Determine the (X, Y) coordinate at the center of the cell enclosing the given text.  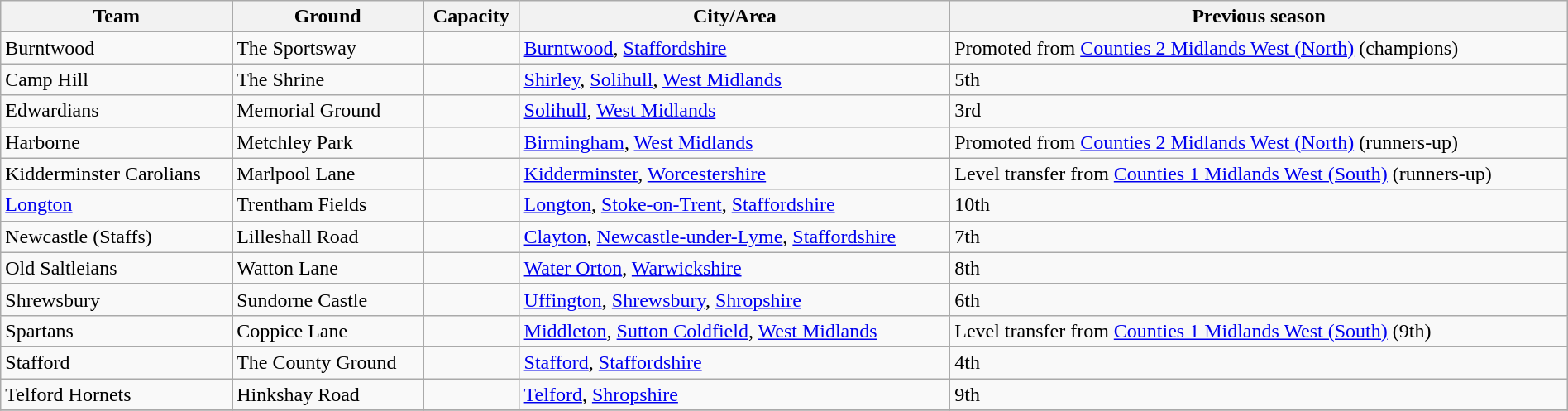
Level transfer from Counties 1 Midlands West (South) (9th) (1259, 331)
Clayton, Newcastle-under-Lyme, Staffordshire (734, 237)
Telford Hornets (117, 394)
Shrewsbury (117, 299)
Capacity (471, 17)
9th (1259, 394)
Uffington, Shrewsbury, Shropshire (734, 299)
Previous season (1259, 17)
6th (1259, 299)
Shirley, Solihull, West Midlands (734, 79)
7th (1259, 237)
Burntwood, Staffordshire (734, 48)
Stafford, Staffordshire (734, 362)
Telford, Shropshire (734, 394)
The Shrine (327, 79)
Promoted from Counties 2 Midlands West (North) (runners-up) (1259, 142)
Lilleshall Road (327, 237)
Water Orton, Warwickshire (734, 268)
Burntwood (117, 48)
Stafford (117, 362)
Marlpool Lane (327, 174)
Memorial Ground (327, 111)
Middleton, Sutton Coldfield, West Midlands (734, 331)
Sundorne Castle (327, 299)
Kidderminster, Worcestershire (734, 174)
Longton, Stoke-on-Trent, Staffordshire (734, 205)
Watton Lane (327, 268)
Ground (327, 17)
City/Area (734, 17)
Promoted from Counties 2 Midlands West (North) (champions) (1259, 48)
3rd (1259, 111)
Newcastle (Staffs) (117, 237)
Team (117, 17)
10th (1259, 205)
Camp Hill (117, 79)
Edwardians (117, 111)
Level transfer from Counties 1 Midlands West (South) (runners-up) (1259, 174)
Harborne (117, 142)
Kidderminster Carolians (117, 174)
Coppice Lane (327, 331)
8th (1259, 268)
Hinkshay Road (327, 394)
Metchley Park (327, 142)
Trentham Fields (327, 205)
Birmingham, West Midlands (734, 142)
Spartans (117, 331)
The County Ground (327, 362)
5th (1259, 79)
4th (1259, 362)
The Sportsway (327, 48)
Longton (117, 205)
Solihull, West Midlands (734, 111)
Old Saltleians (117, 268)
